Pinpoint the cell where the given text exists, returning its [X, Y] midpoint coordinate. 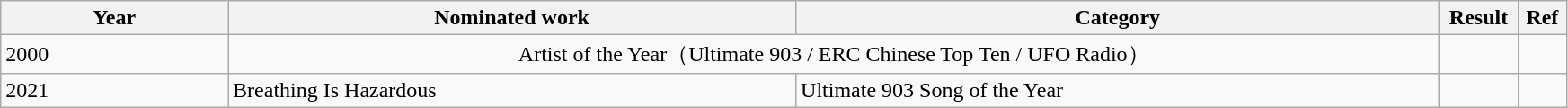
Ref [1542, 18]
Breathing Is Hazardous [512, 90]
Nominated work [512, 18]
Artist of the Year（Ultimate 903 / ERC Chinese Top Ten / UFO Radio） [834, 54]
Ultimate 903 Song of the Year [1118, 90]
2000 [115, 54]
2021 [115, 90]
Result [1479, 18]
Category [1118, 18]
Year [115, 18]
